For the text-containing cell, return its midpoint in (X, Y) coordinate format. 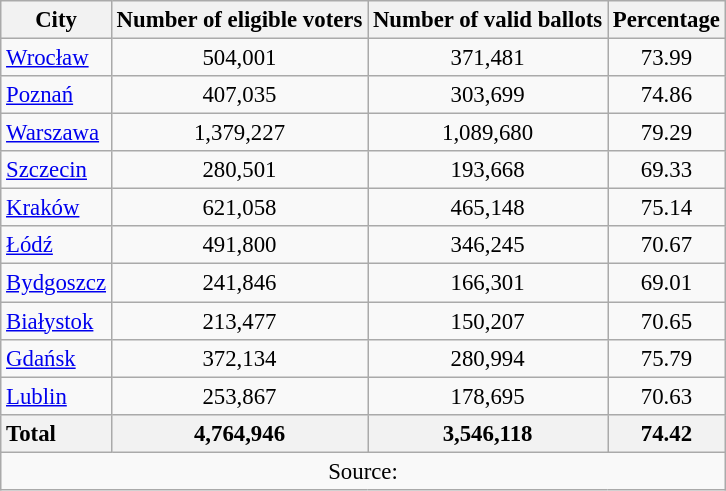
Percentage (667, 20)
Białystok (56, 321)
City (56, 20)
Warszawa (56, 133)
Gdańsk (56, 358)
465,148 (488, 208)
Poznań (56, 95)
79.29 (667, 133)
253,867 (239, 396)
69.33 (667, 170)
166,301 (488, 283)
75.14 (667, 208)
Total (56, 433)
407,035 (239, 95)
Number of valid ballots (488, 20)
Łódź (56, 245)
280,994 (488, 358)
Source: (363, 471)
Szczecin (56, 170)
303,699 (488, 95)
74.86 (667, 95)
70.63 (667, 396)
4,764,946 (239, 433)
70.65 (667, 321)
74.42 (667, 433)
178,695 (488, 396)
3,546,118 (488, 433)
Bydgoszcz (56, 283)
75.79 (667, 358)
150,207 (488, 321)
621,058 (239, 208)
Number of eligible voters (239, 20)
69.01 (667, 283)
213,477 (239, 321)
193,668 (488, 170)
Wrocław (56, 58)
346,245 (488, 245)
1,379,227 (239, 133)
73.99 (667, 58)
504,001 (239, 58)
280,501 (239, 170)
70.67 (667, 245)
1,089,680 (488, 133)
Kraków (56, 208)
372,134 (239, 358)
Lublin (56, 396)
241,846 (239, 283)
491,800 (239, 245)
371,481 (488, 58)
